Capture the cell that displays the provided text and extract its (X, Y) central coordinate. 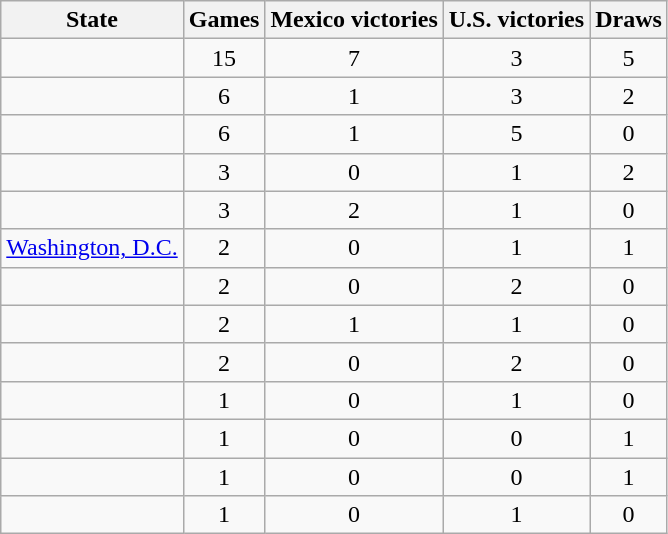
State (92, 20)
Washington, D.C. (92, 248)
U.S. victories (516, 20)
Draws (629, 20)
Games (224, 20)
Mexico victories (354, 20)
15 (224, 58)
7 (354, 58)
